Scan for the cell matching the given text and deliver its [x, y] coordinate at center. 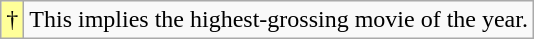
This implies the highest-grossing movie of the year. [279, 20]
† [12, 20]
